Scan for the cell matching the given text and deliver its (X, Y) coordinate at center. 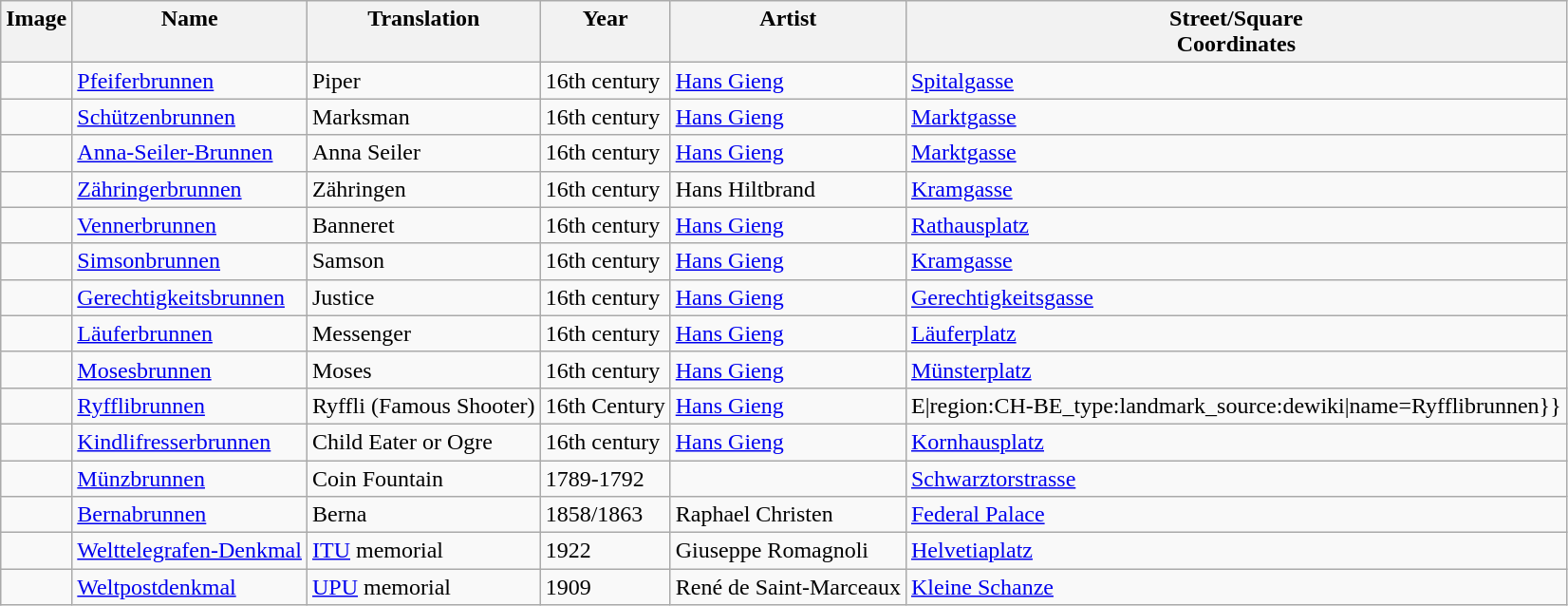
Bernabrunnen (190, 515)
Anna-Seiler-Brunnen (190, 153)
Marksman (423, 117)
1789-1792 (606, 478)
Kleine Schanze (1236, 587)
Kornhausplatz (1236, 442)
René de Saint-Marceaux (788, 587)
Münzbrunnen (190, 478)
Pfeiferbrunnen (190, 81)
Gerechtigkeitsbrunnen (190, 297)
Image (36, 32)
Anna Seiler (423, 153)
UPU memorial (423, 587)
Child Eater or Ogre (423, 442)
Samson (423, 261)
Giuseppe Romagnoli (788, 551)
Läuferplatz (1236, 333)
1858/1863 (606, 515)
Vennerbrunnen (190, 225)
Münsterplatz (1236, 369)
Welttelegrafen-Denkmal (190, 551)
Berna (423, 515)
Kindlifresserbrunnen (190, 442)
Artist (788, 32)
Coin Fountain (423, 478)
Hans Hiltbrand (788, 189)
Name (190, 32)
Rathausplatz (1236, 225)
Justice (423, 297)
Weltpostdenkmal (190, 587)
Moses (423, 369)
Schwarztorstrasse (1236, 478)
Mosesbrunnen (190, 369)
Simsonbrunnen (190, 261)
E|region:CH-BE_type:landmark_source:dewiki|name=Ryfflibrunnen}} (1236, 406)
Street/Square Coordinates (1236, 32)
16th Century (606, 406)
Schützenbrunnen (190, 117)
Banneret (423, 225)
Ryffli (Famous Shooter) (423, 406)
Läuferbrunnen (190, 333)
Messenger (423, 333)
Gerechtigkeitsgasse (1236, 297)
Piper (423, 81)
Zähringerbrunnen (190, 189)
Ryfflibrunnen (190, 406)
1909 (606, 587)
Year (606, 32)
Zähringen (423, 189)
ITU memorial (423, 551)
Helvetiaplatz (1236, 551)
1922 (606, 551)
Spitalgasse (1236, 81)
Raphael Christen (788, 515)
Federal Palace (1236, 515)
Translation (423, 32)
